Return (x, y) of the center of cell containing provided text 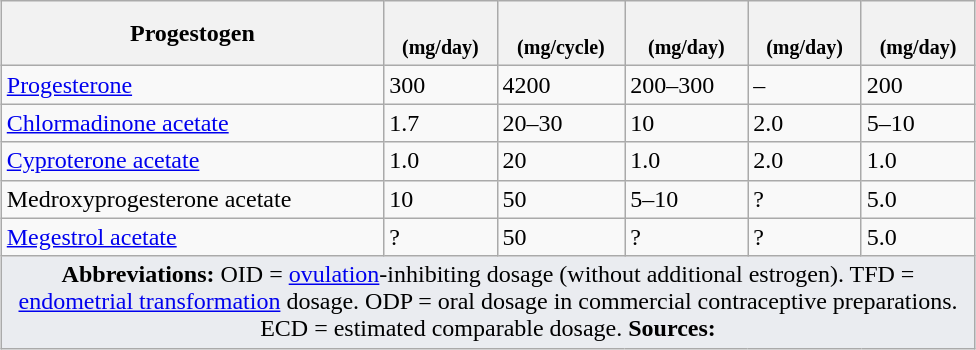
Chlormadinone acetate (192, 123)
4200 (561, 85)
1.7 (440, 123)
Medroxyprogesterone acetate (192, 199)
Progestogen (192, 34)
300 (440, 85)
Megestrol acetate (192, 237)
200–300 (686, 85)
200 (918, 85)
Progesterone (192, 85)
Cyproterone acetate (192, 161)
(mg/cycle) (561, 34)
20–30 (561, 123)
– (804, 85)
20 (561, 161)
